Capture the cell that displays the provided text and extract its [x, y] central coordinate. 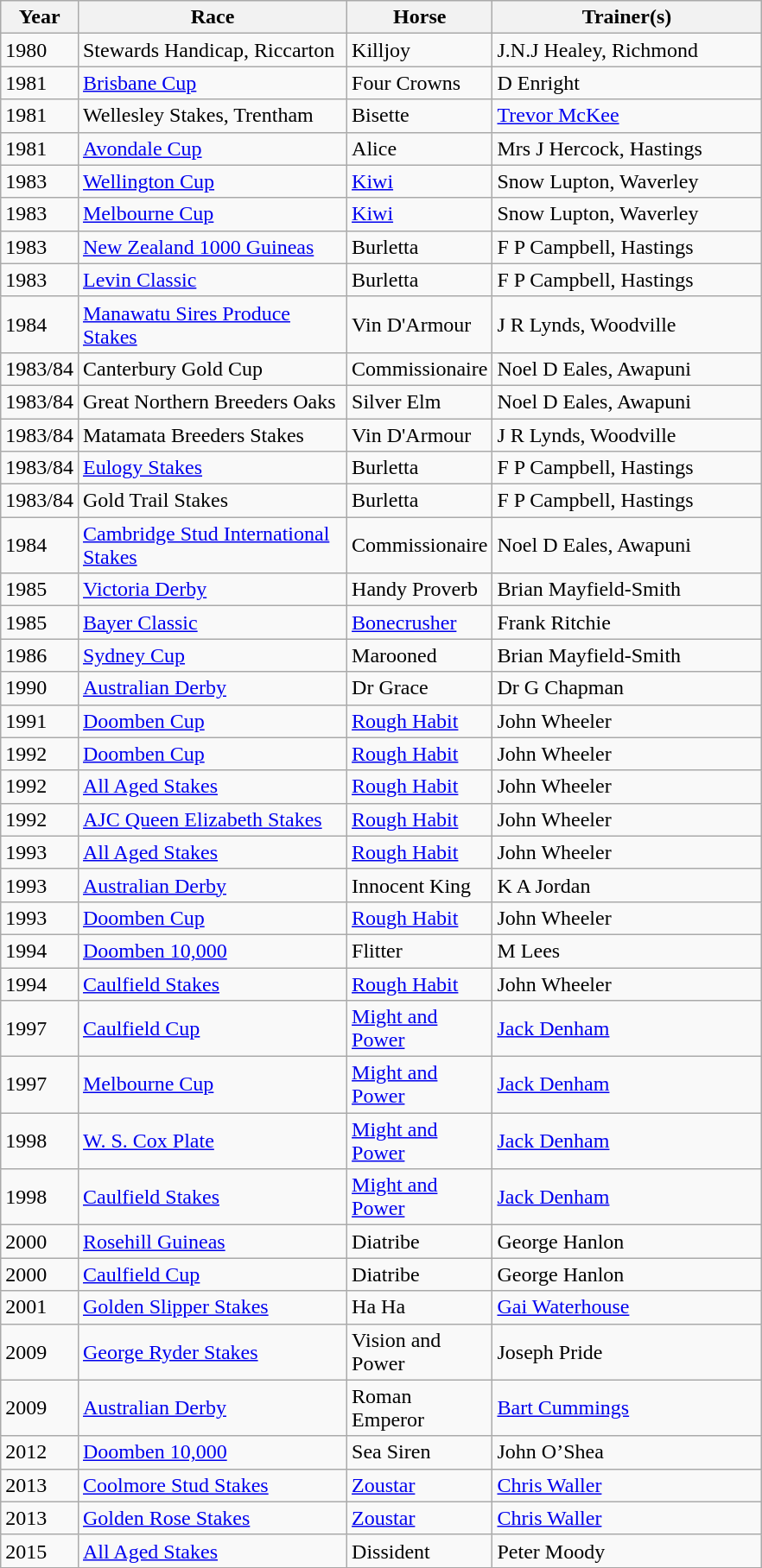
Trevor McKee [627, 116]
Rosehill Guineas [213, 1242]
Victoria Derby [213, 590]
1986 [40, 655]
Horse [420, 17]
Dr Grace [420, 688]
Frank Ritchie [627, 623]
Brisbane Cup [213, 83]
1990 [40, 688]
Wellington Cup [213, 181]
Dr G Chapman [627, 688]
Sea Siren [420, 1452]
Alice [420, 149]
D Enright [627, 83]
Vision and Power [420, 1352]
Stewards Handicap, Riccarton [213, 50]
Roman Emperor [420, 1407]
Gai Waterhouse [627, 1307]
Canterbury Gold Cup [213, 369]
Sydney Cup [213, 655]
Flitter [420, 951]
Killjoy [420, 50]
Gold Trail Stakes [213, 501]
Trainer(s) [627, 17]
Bart Cummings [627, 1407]
Levin Classic [213, 280]
Marooned [420, 655]
Silver Elm [420, 401]
Ha Ha [420, 1307]
John O’Shea [627, 1452]
M Lees [627, 951]
Year [40, 17]
Golden Rose Stakes [213, 1518]
Innocent King [420, 885]
Four Crowns [420, 83]
Bisette [420, 116]
George Ryder Stakes [213, 1352]
Wellesley Stakes, Trentham [213, 116]
Golden Slipper Stakes [213, 1307]
2015 [40, 1551]
K A Jordan [627, 885]
Matamata Breeders Stakes [213, 434]
J.N.J Healey, Richmond [627, 50]
Handy Proverb [420, 590]
1980 [40, 50]
1991 [40, 721]
Dissident [420, 1551]
Avondale Cup [213, 149]
Race [213, 17]
Eulogy Stakes [213, 468]
2001 [40, 1307]
Peter Moody [627, 1551]
Great Northern Breeders Oaks [213, 401]
W. S. Cox Plate [213, 1141]
Bayer Classic [213, 623]
Cambridge Stud International Stakes [213, 546]
Bonecrusher [420, 623]
New Zealand 1000 Guineas [213, 247]
Joseph Pride [627, 1352]
Manawatu Sires Produce Stakes [213, 325]
AJC Queen Elizabeth Stakes [213, 819]
Coolmore Stud Stakes [213, 1485]
Mrs J Hercock, Hastings [627, 149]
2012 [40, 1452]
